Pinpoint the cell where the given text exists, returning its (x, y) midpoint coordinate. 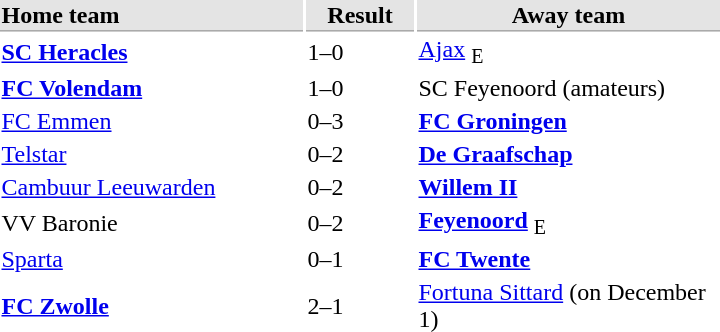
Cambuur Leeuwarden (152, 188)
Sparta (152, 260)
Away team (568, 16)
SC Heracles (152, 52)
De Graafschap (568, 155)
SC Feyenoord (amateurs) (568, 89)
0–3 (360, 122)
Ajax E (568, 52)
FC Twente (568, 260)
FC Emmen (152, 122)
Home team (152, 16)
Feyenoord E (568, 224)
FC Groningen (568, 122)
VV Baronie (152, 224)
FC Volendam (152, 89)
Willem II (568, 188)
Result (360, 16)
Telstar (152, 155)
0–1 (360, 260)
